Provide the [x, y] coordinate of the cell's center where the given text is located.  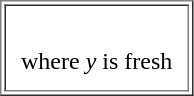
where y is fresh [96, 48]
